Search for the cell housing the specified text and yield its (X, Y) center coordinate. 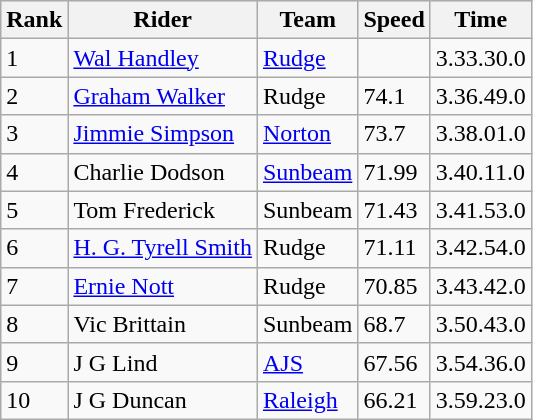
71.11 (394, 248)
3.54.36.0 (480, 362)
71.43 (394, 210)
Tom Frederick (163, 210)
3.42.54.0 (480, 248)
Rank (34, 20)
1 (34, 58)
Jimmie Simpson (163, 134)
Raleigh (307, 400)
Speed (394, 20)
Norton (307, 134)
3.50.43.0 (480, 324)
7 (34, 286)
2 (34, 96)
8 (34, 324)
3.33.30.0 (480, 58)
3.43.42.0 (480, 286)
3 (34, 134)
71.99 (394, 172)
3.38.01.0 (480, 134)
H. G. Tyrell Smith (163, 248)
5 (34, 210)
3.59.23.0 (480, 400)
10 (34, 400)
4 (34, 172)
Graham Walker (163, 96)
3.36.49.0 (480, 96)
Time (480, 20)
73.7 (394, 134)
67.56 (394, 362)
J G Duncan (163, 400)
Team (307, 20)
Vic Brittain (163, 324)
70.85 (394, 286)
3.40.11.0 (480, 172)
9 (34, 362)
74.1 (394, 96)
AJS (307, 362)
Wal Handley (163, 58)
Ernie Nott (163, 286)
Charlie Dodson (163, 172)
66.21 (394, 400)
6 (34, 248)
Rider (163, 20)
3.41.53.0 (480, 210)
J G Lind (163, 362)
68.7 (394, 324)
